Capture the cell that displays the provided text and extract its [X, Y] central coordinate. 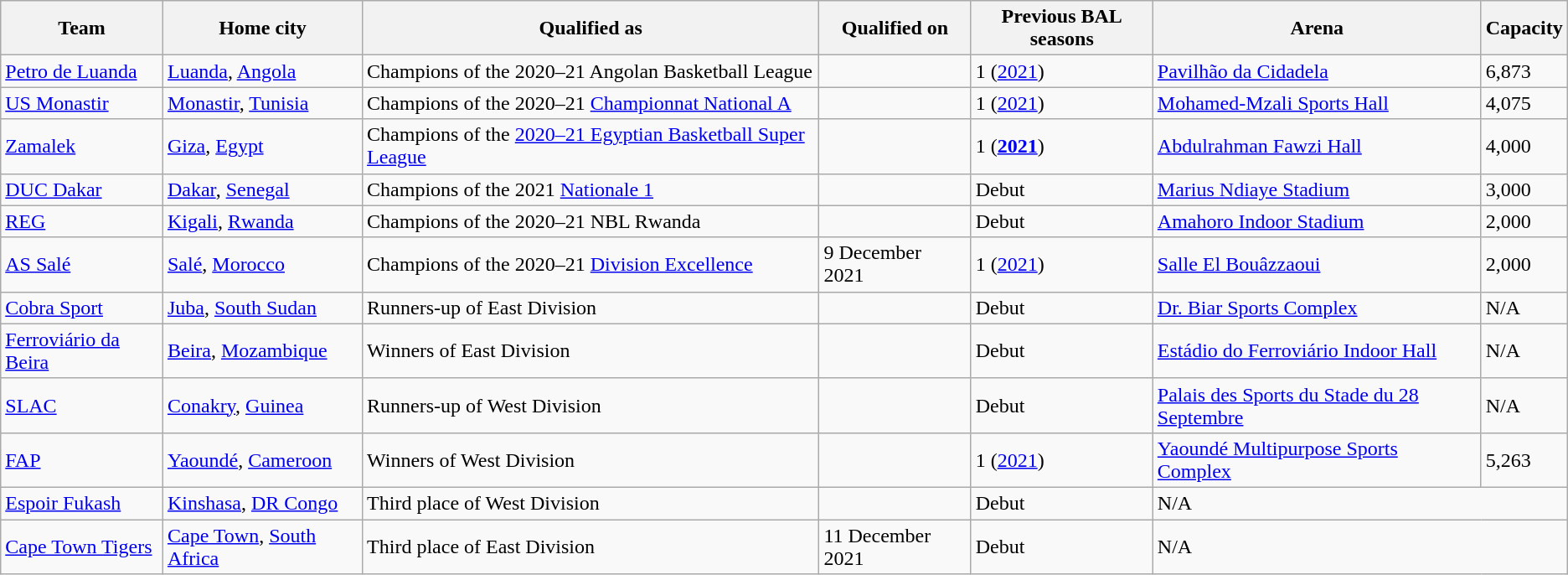
Home city [262, 28]
DUC Dakar [82, 189]
Champions of the 2020–21 Division Excellence [591, 265]
Beira, Mozambique [262, 350]
Arena [1317, 28]
Kigali, Rwanda [262, 221]
Luanda, Angola [262, 71]
Runners-up of East Division [591, 308]
Winners of East Division [591, 350]
5,263 [1524, 459]
Mohamed-Mzali Sports Hall [1317, 103]
Giza, Egypt [262, 146]
Conakry, Guinea [262, 406]
4,075 [1524, 103]
Cape Town Tigers [82, 547]
Monastir, Tunisia [262, 103]
FAP [82, 459]
3,000 [1524, 189]
Yaoundé, Cameroon [262, 459]
Zamalek [82, 146]
Palais des Sports du Stade du 28 Septembre [1317, 406]
Dakar, Senegal [262, 189]
Cape Town, South Africa [262, 547]
Abdulrahman Fawzi Hall [1317, 146]
Kinshasa, DR Congo [262, 503]
Team [82, 28]
Champions of the 2020–21 Angolan Basketball League [591, 71]
Pavilhão da Cidadela [1317, 71]
Amahoro Indoor Stadium [1317, 221]
Salé, Morocco [262, 265]
Previous BAL seasons [1062, 28]
11 December 2021 [895, 547]
6,873 [1524, 71]
Yaoundé Multipurpose Sports Complex [1317, 459]
Winners of West Division [591, 459]
Runners-up of West Division [591, 406]
Petro de Luanda [82, 71]
Champions of the 2020–21 Championnat National A [591, 103]
Qualified on [895, 28]
Ferroviário da Beira [82, 350]
Salle El Bouâzzaoui [1317, 265]
SLAC [82, 406]
REG [82, 221]
Marius Ndiaye Stadium [1317, 189]
Espoir Fukash [82, 503]
Third place of West Division [591, 503]
9 December 2021 [895, 265]
US Monastir [82, 103]
Champions of the 2021 Nationale 1 [591, 189]
Capacity [1524, 28]
Estádio do Ferroviário Indoor Hall [1317, 350]
Dr. Biar Sports Complex [1317, 308]
Juba, South Sudan [262, 308]
AS Salé [82, 265]
Qualified as [591, 28]
Cobra Sport [82, 308]
Champions of the 2020–21 Egyptian Basketball Super League [591, 146]
Champions of the 2020–21 NBL Rwanda [591, 221]
Third place of East Division [591, 547]
4,000 [1524, 146]
